Search for the cell housing the specified text and yield its [X, Y] center coordinate. 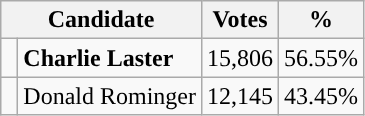
43.45% [322, 96]
Donald Rominger [110, 96]
56.55% [322, 58]
Votes [240, 20]
% [322, 20]
12,145 [240, 96]
15,806 [240, 58]
Candidate [102, 20]
Charlie Laster [110, 58]
